Output the (X, Y) coordinate of the center of the cell containing the given text.  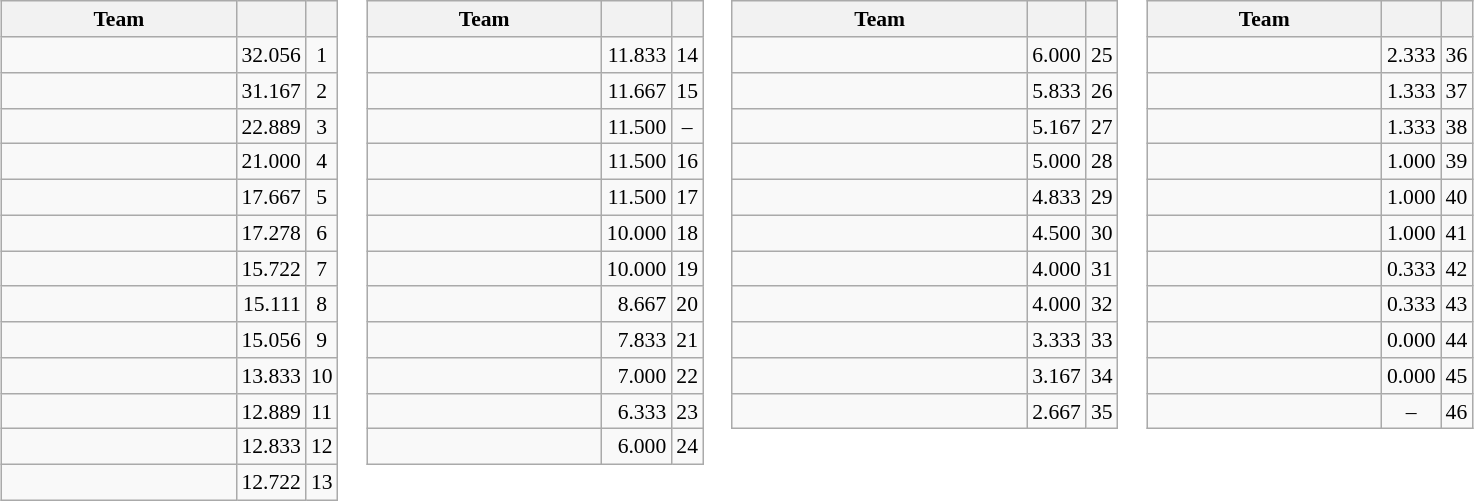
13 (322, 482)
37 (1457, 91)
15.111 (270, 304)
12 (322, 447)
3.333 (1056, 340)
22.889 (270, 126)
11.667 (636, 91)
44 (1457, 340)
45 (1457, 376)
3.167 (1056, 376)
11.833 (636, 55)
34 (1102, 376)
32 (1102, 304)
15 (687, 91)
36 (1457, 55)
5 (322, 197)
31.167 (270, 91)
12.833 (270, 447)
7.833 (636, 340)
7.000 (636, 376)
39 (1457, 162)
24 (687, 447)
5.000 (1056, 162)
29 (1102, 197)
5.167 (1056, 126)
27 (1102, 126)
14 (687, 55)
11 (322, 411)
17 (687, 197)
22 (687, 376)
8.667 (636, 304)
15.056 (270, 340)
4.833 (1056, 197)
25 (1102, 55)
6.333 (636, 411)
8 (322, 304)
21.000 (270, 162)
2.333 (1412, 55)
15.722 (270, 269)
2 (322, 91)
10 (322, 376)
5.833 (1056, 91)
6 (322, 233)
35 (1102, 411)
12.889 (270, 411)
3 (322, 126)
33 (1102, 340)
20 (687, 304)
46 (1457, 411)
30 (1102, 233)
7 (322, 269)
4 (322, 162)
38 (1457, 126)
23 (687, 411)
18 (687, 233)
42 (1457, 269)
40 (1457, 197)
4.500 (1056, 233)
41 (1457, 233)
28 (1102, 162)
32.056 (270, 55)
1 (322, 55)
13.833 (270, 376)
9 (322, 340)
17.278 (270, 233)
21 (687, 340)
19 (687, 269)
16 (687, 162)
2.667 (1056, 411)
12.722 (270, 482)
26 (1102, 91)
31 (1102, 269)
43 (1457, 304)
17.667 (270, 197)
